Extract the [x, y] coordinate from the center of the cell holding the provided text.  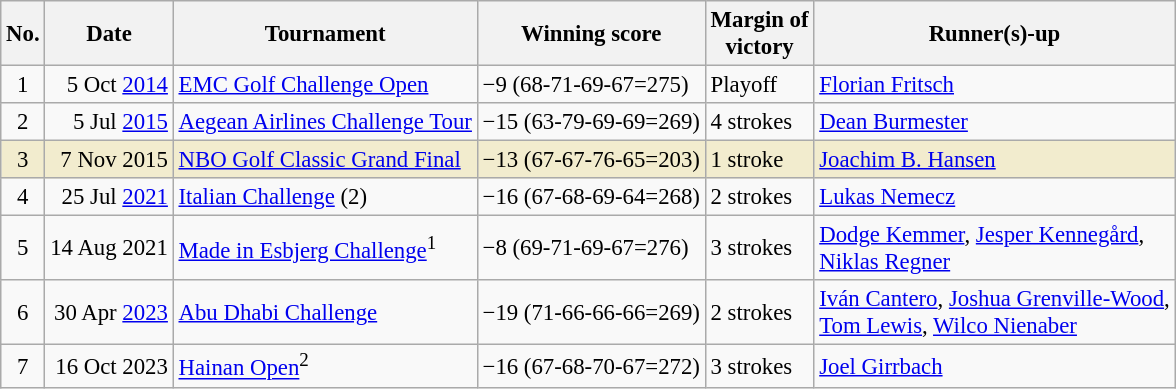
16 Oct 2023 [109, 366]
Iván Cantero, Joshua Grenville-Wood, Tom Lewis, Wilco Nienaber [994, 312]
Margin ofvictory [760, 34]
6 [23, 312]
No. [23, 34]
−15 (63-79-69-69=269) [591, 122]
7 [23, 366]
2 [23, 122]
−16 (67-68-70-67=272) [591, 366]
Aegean Airlines Challenge Tour [325, 122]
Tournament [325, 34]
Hainan Open2 [325, 366]
5 [23, 248]
−9 (68-71-69-67=275) [591, 85]
EMC Golf Challenge Open [325, 85]
−19 (71-66-66-66=269) [591, 312]
Made in Esbjerg Challenge1 [325, 248]
7 Nov 2015 [109, 160]
14 Aug 2021 [109, 248]
30 Apr 2023 [109, 312]
Joachim B. Hansen [994, 160]
−13 (67-67-76-65=203) [591, 160]
NBO Golf Classic Grand Final [325, 160]
Winning score [591, 34]
Playoff [760, 85]
4 [23, 197]
Runner(s)-up [994, 34]
Abu Dhabi Challenge [325, 312]
Dean Burmester [994, 122]
Florian Fritsch [994, 85]
25 Jul 2021 [109, 197]
5 Jul 2015 [109, 122]
Dodge Kemmer, Jesper Kennegård, Niklas Regner [994, 248]
−8 (69-71-69-67=276) [591, 248]
1 [23, 85]
5 Oct 2014 [109, 85]
−16 (67-68-69-64=268) [591, 197]
Lukas Nemecz [994, 197]
Italian Challenge (2) [325, 197]
Joel Girrbach [994, 366]
4 strokes [760, 122]
1 stroke [760, 160]
Date [109, 34]
3 [23, 160]
